Provide the [x, y] coordinate of the cell's center where the given text is located.  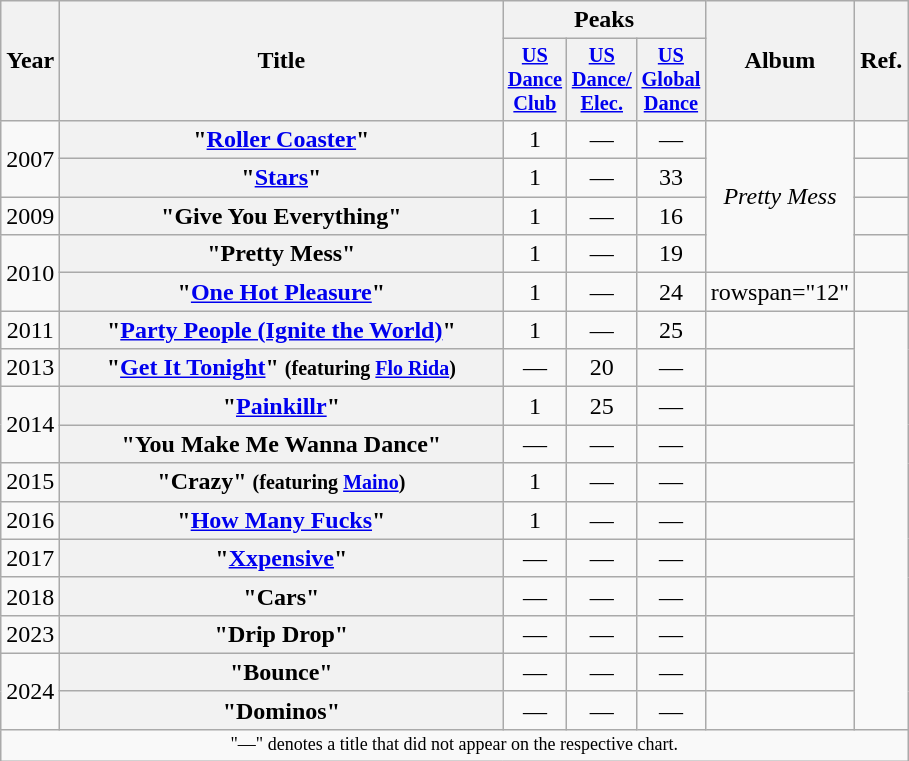
2017 [30, 558]
Year [30, 61]
"Xxpensive" [282, 558]
"Dominos" [282, 710]
USGlobalDance [672, 80]
"Pretty Mess" [282, 254]
2024 [30, 691]
"Painkillr" [282, 406]
"Drip Drop" [282, 634]
2015 [30, 482]
Album [780, 61]
Title [282, 61]
"Cars" [282, 596]
2009 [30, 216]
USDanceClub [535, 80]
2011 [30, 330]
20 [602, 368]
2016 [30, 520]
"Bounce" [282, 672]
2007 [30, 158]
2023 [30, 634]
"Roller Coaster" [282, 139]
"Crazy" (featuring Maino) [282, 482]
"You Make Me Wanna Dance" [282, 444]
33 [672, 178]
16 [672, 216]
19 [672, 254]
"—" denotes a title that did not appear on the respective chart. [454, 744]
2013 [30, 368]
2010 [30, 273]
"Stars" [282, 178]
Peaks [604, 20]
2014 [30, 425]
USDance/Elec. [602, 80]
Pretty Mess [780, 196]
"Get It Tonight" (featuring Flo Rida) [282, 368]
24 [672, 292]
"One Hot Pleasure" [282, 292]
"Party People (Ignite the World)" [282, 330]
2018 [30, 596]
"Give You Everything" [282, 216]
Ref. [882, 61]
"How Many Fucks" [282, 520]
rowspan="12" [780, 292]
